Return the [X, Y] coordinate for the center point of the cell that contains the specified text.  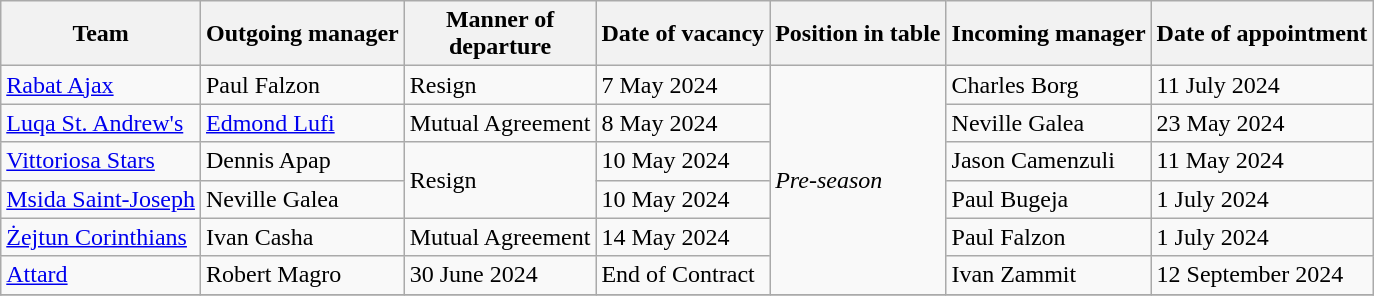
23 May 2024 [1262, 123]
Vittoriosa Stars [101, 161]
Pre-season [858, 180]
12 September 2024 [1262, 275]
Żejtun Corinthians [101, 237]
Team [101, 34]
End of Contract [683, 275]
Ivan Zammit [1048, 275]
30 June 2024 [500, 275]
Date of vacancy [683, 34]
Msida Saint-Joseph [101, 199]
Edmond Lufi [302, 123]
11 July 2024 [1262, 85]
Luqa St. Andrew's [101, 123]
14 May 2024 [683, 237]
Jason Camenzuli [1048, 161]
Charles Borg [1048, 85]
Paul Bugeja [1048, 199]
Manner ofdeparture [500, 34]
Dennis Apap [302, 161]
8 May 2024 [683, 123]
Attard [101, 275]
7 May 2024 [683, 85]
Rabat Ajax [101, 85]
Position in table [858, 34]
Ivan Casha [302, 237]
Robert Magro [302, 275]
11 May 2024 [1262, 161]
Incoming manager [1048, 34]
Date of appointment [1262, 34]
Outgoing manager [302, 34]
